Find where the given text appears and provide that cell's center as (x, y) coordinate. 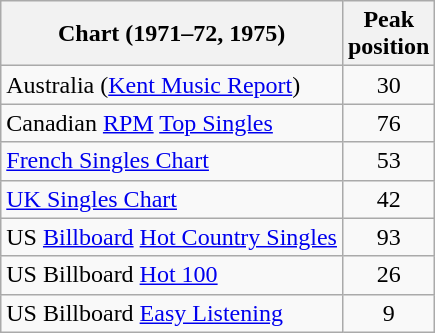
US Billboard Easy Listening (172, 313)
30 (388, 85)
US Billboard Hot 100 (172, 275)
93 (388, 237)
US Billboard Hot Country Singles (172, 237)
42 (388, 199)
UK Singles Chart (172, 199)
9 (388, 313)
Peakposition (388, 34)
53 (388, 161)
Chart (1971–72, 1975) (172, 34)
26 (388, 275)
French Singles Chart (172, 161)
Canadian RPM Top Singles (172, 123)
76 (388, 123)
Australia (Kent Music Report) (172, 85)
